Pinpoint the cell where the given text exists, returning its [X, Y] midpoint coordinate. 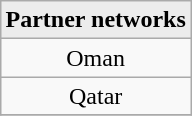
Oman [96, 58]
Partner networks [96, 20]
Qatar [96, 96]
